For the text-containing cell, return its midpoint in (X, Y) coordinate format. 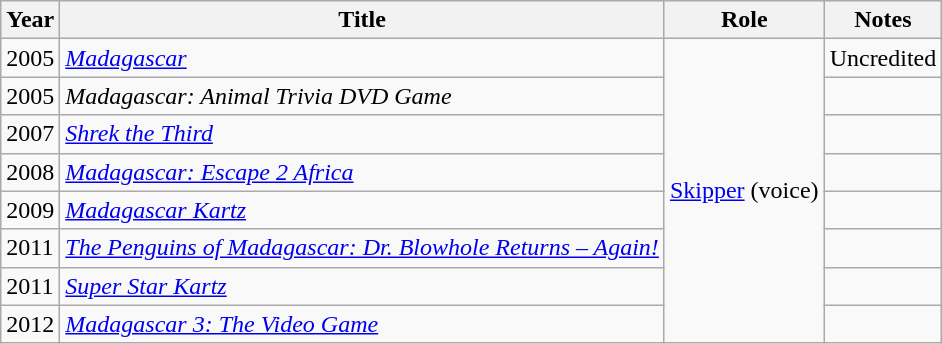
Madagascar: Animal Trivia DVD Game (362, 96)
2009 (30, 210)
The Penguins of Madagascar: Dr. Blowhole Returns – Again! (362, 248)
2012 (30, 324)
Uncredited (883, 58)
Super Star Kartz (362, 286)
Notes (883, 20)
Shrek the Third (362, 134)
Madagascar 3: The Video Game (362, 324)
Role (744, 20)
Madagascar Kartz (362, 210)
2007 (30, 134)
Madagascar: Escape 2 Africa (362, 172)
2008 (30, 172)
Title (362, 20)
Madagascar (362, 58)
Skipper (voice) (744, 191)
Year (30, 20)
